Scan for the cell matching the given text and deliver its (X, Y) coordinate at center. 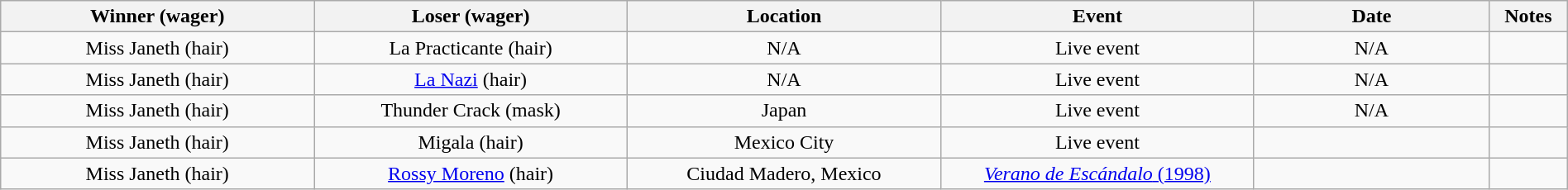
Ciudad Madero, Mexico (784, 173)
Verano de Escándalo (1998) (1097, 173)
Mexico City (784, 142)
Japan (784, 111)
Winner (wager) (157, 17)
Notes (1528, 17)
Thunder Crack (mask) (471, 111)
La Practicante (hair) (471, 48)
Location (784, 17)
La Nazi (hair) (471, 79)
Event (1097, 17)
Date (1371, 17)
Rossy Moreno (hair) (471, 173)
Migala (hair) (471, 142)
Loser (wager) (471, 17)
